Provide the (x, y) coordinate of the cell's center where the given text is located.  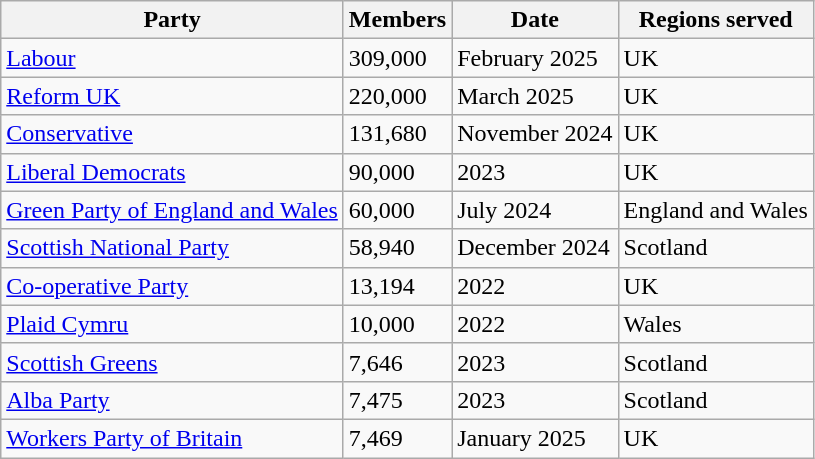
Plaid Cymru (172, 324)
Scottish Greens (172, 362)
Co-operative Party (172, 286)
220,000 (397, 96)
England and Wales (716, 210)
60,000 (397, 210)
Workers Party of Britain (172, 438)
Labour (172, 58)
309,000 (397, 58)
Date (535, 20)
February 2025 (535, 58)
Liberal Democrats (172, 172)
Conservative (172, 134)
January 2025 (535, 438)
7,475 (397, 400)
131,680 (397, 134)
58,940 (397, 248)
7,469 (397, 438)
March 2025 (535, 96)
Alba Party (172, 400)
Reform UK (172, 96)
December 2024 (535, 248)
Regions served (716, 20)
November 2024 (535, 134)
Scottish National Party (172, 248)
July 2024 (535, 210)
Wales (716, 324)
Green Party of England and Wales (172, 210)
7,646 (397, 362)
13,194 (397, 286)
10,000 (397, 324)
Members (397, 20)
90,000 (397, 172)
Party (172, 20)
